Extract the (x, y) coordinate from the center of the cell holding the provided text.  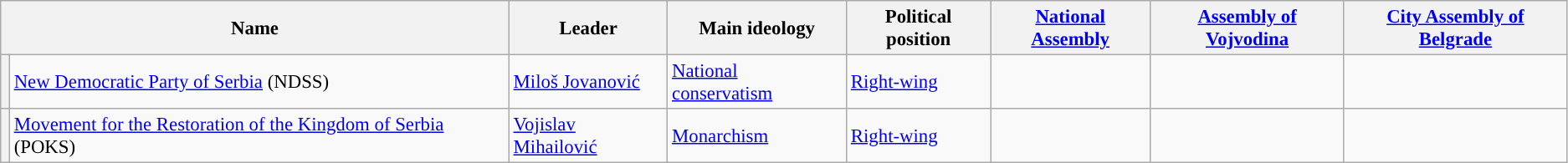
New Democratic Party of Serbia (NDSS) (259, 82)
Movement for the Restoration of the Kingdom of Serbia (POKS) (259, 135)
Leader (587, 28)
Assembly of Vojvodina (1248, 28)
National Assembly (1071, 28)
Monarchism (757, 135)
Name (255, 28)
Vojislav Mihailović (587, 135)
Political position (919, 28)
Miloš Jovanović (587, 82)
City Assembly of Belgrade (1455, 28)
Main ideology (757, 28)
National conservatism (757, 82)
